Scan for the cell matching the given text and deliver its (X, Y) coordinate at center. 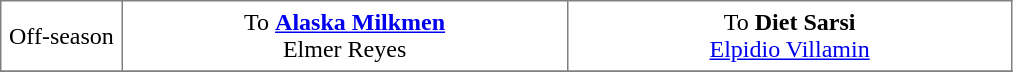
To Diet SarsiElpidio Villamin (790, 36)
Off-season (62, 36)
To Alaska MilkmenElmer Reyes (344, 36)
